Capture the cell that displays the provided text and extract its (X, Y) central coordinate. 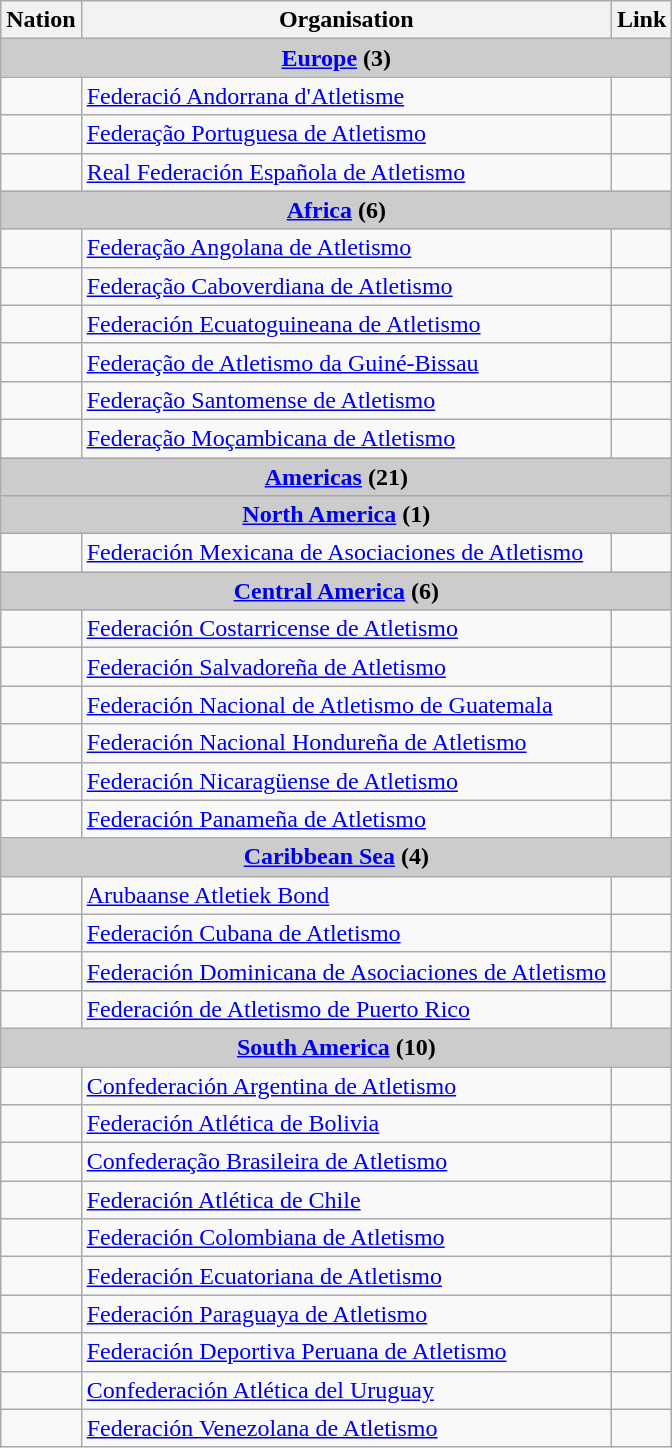
Federação Portuguesa de Atletismo (346, 134)
Federação Santomense de Atletismo (346, 400)
Federación Colombiana de Atletismo (346, 1238)
Federación Mexicana de Asociaciones de Atletismo (346, 553)
Federación Atlética de Chile (346, 1200)
Federación Paraguaya de Atletismo (346, 1314)
Federación Costarricense de Atletismo (346, 629)
Confederación Argentina de Atletismo (346, 1085)
South America (10) (336, 1047)
Federação Caboverdiana de Atletismo (346, 286)
Americas (21) (336, 477)
Confederação Brasileira de Atletismo (346, 1162)
Federación Nacional de Atletismo de Guatemala (346, 705)
Africa (6) (336, 210)
Central America (6) (336, 591)
Organisation (346, 20)
Federació Andorrana d'Atletisme (346, 96)
Federación Venezolana de Atletismo (346, 1428)
Europe (3) (336, 58)
Federação Angolana de Atletismo (346, 248)
Federación Atlética de Bolivia (346, 1124)
Real Federación Española de Atletismo (346, 172)
Federación Panameña de Atletismo (346, 819)
Federação Moçambicana de Atletismo (346, 438)
Federación de Atletismo de Puerto Rico (346, 1009)
Confederación Atlética del Uruguay (346, 1390)
Federación Ecuatoguineana de Atletismo (346, 324)
Federación Dominicana de Asociaciones de Atletismo (346, 971)
Federación Nicaragüense de Atletismo (346, 781)
Federação de Atletismo da Guiné-Bissau (346, 362)
Arubaanse Atletiek Bond (346, 895)
Nation (41, 20)
Link (641, 20)
Federación Cubana de Atletismo (346, 933)
Federación Salvadoreña de Atletismo (346, 667)
Federación Deportiva Peruana de Atletismo (346, 1352)
Federación Ecuatoriana de Atletismo (346, 1276)
North America (1) (336, 515)
Caribbean Sea (4) (336, 857)
Federación Nacional Hondureña de Atletismo (346, 743)
